Return the (X, Y) coordinate for the center point of the cell that contains the specified text.  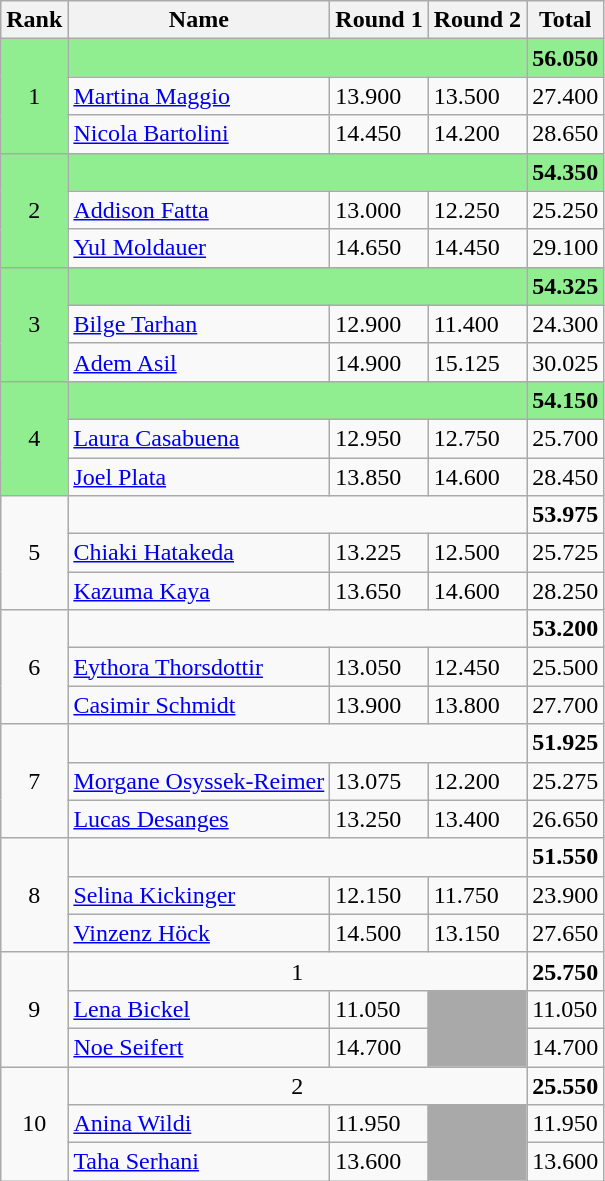
13.000 (379, 210)
12.250 (477, 210)
12.750 (477, 438)
28.450 (566, 477)
29.100 (566, 248)
27.700 (566, 705)
Yul Moldauer (199, 248)
25.500 (566, 667)
9 (34, 1009)
Chiaki Hatakeda (199, 553)
Round 1 (379, 20)
13.050 (379, 667)
Adem Asil (199, 362)
Vinzenz Höck (199, 933)
28.250 (566, 591)
25.700 (566, 438)
Martina Maggio (199, 96)
54.325 (566, 286)
54.350 (566, 172)
11.400 (477, 324)
15.125 (477, 362)
13.150 (477, 933)
25.250 (566, 210)
27.650 (566, 933)
Name (199, 20)
4 (34, 438)
Lena Bickel (199, 1009)
Selina Kickinger (199, 895)
24.300 (566, 324)
Casimir Schmidt (199, 705)
27.400 (566, 96)
56.050 (566, 58)
Taha Serhani (199, 1162)
30.025 (566, 362)
12.950 (379, 438)
14.500 (379, 933)
13.250 (379, 819)
5 (34, 553)
51.550 (566, 857)
13.400 (477, 819)
Total (566, 20)
28.650 (566, 134)
Laura Casabuena (199, 438)
13.800 (477, 705)
14.900 (379, 362)
Morgane Osyssek-Reimer (199, 781)
Eythora Thorsdottir (199, 667)
11.750 (477, 895)
Nicola Bartolini (199, 134)
Bilge Tarhan (199, 324)
14.650 (379, 248)
13.225 (379, 553)
Anina Wildi (199, 1124)
12.500 (477, 553)
13.850 (379, 477)
12.450 (477, 667)
Round 2 (477, 20)
51.925 (566, 743)
13.075 (379, 781)
Lucas Desanges (199, 819)
25.275 (566, 781)
25.550 (566, 1085)
10 (34, 1123)
Addison Fatta (199, 210)
23.900 (566, 895)
12.900 (379, 324)
7 (34, 781)
Joel Plata (199, 477)
25.750 (566, 971)
26.650 (566, 819)
13.650 (379, 591)
8 (34, 895)
Rank (34, 20)
53.975 (566, 515)
53.200 (566, 629)
25.725 (566, 553)
54.150 (566, 400)
3 (34, 324)
6 (34, 667)
12.200 (477, 781)
12.150 (379, 895)
13.500 (477, 96)
Noe Seifert (199, 1047)
Kazuma Kaya (199, 591)
14.200 (477, 134)
